Detect which cell encompasses the target text, then output its (X, Y) center coordinate. 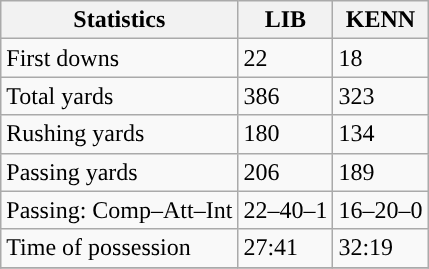
189 (380, 172)
134 (380, 134)
206 (286, 172)
32:19 (380, 248)
Passing: Comp–Att–Int (120, 210)
386 (286, 96)
27:41 (286, 248)
Passing yards (120, 172)
KENN (380, 20)
LIB (286, 20)
323 (380, 96)
180 (286, 134)
Time of possession (120, 248)
22–40–1 (286, 210)
Rushing yards (120, 134)
First downs (120, 58)
18 (380, 58)
22 (286, 58)
16–20–0 (380, 210)
Total yards (120, 96)
Statistics (120, 20)
